Find where the given text appears and provide that cell's center as [x, y] coordinate. 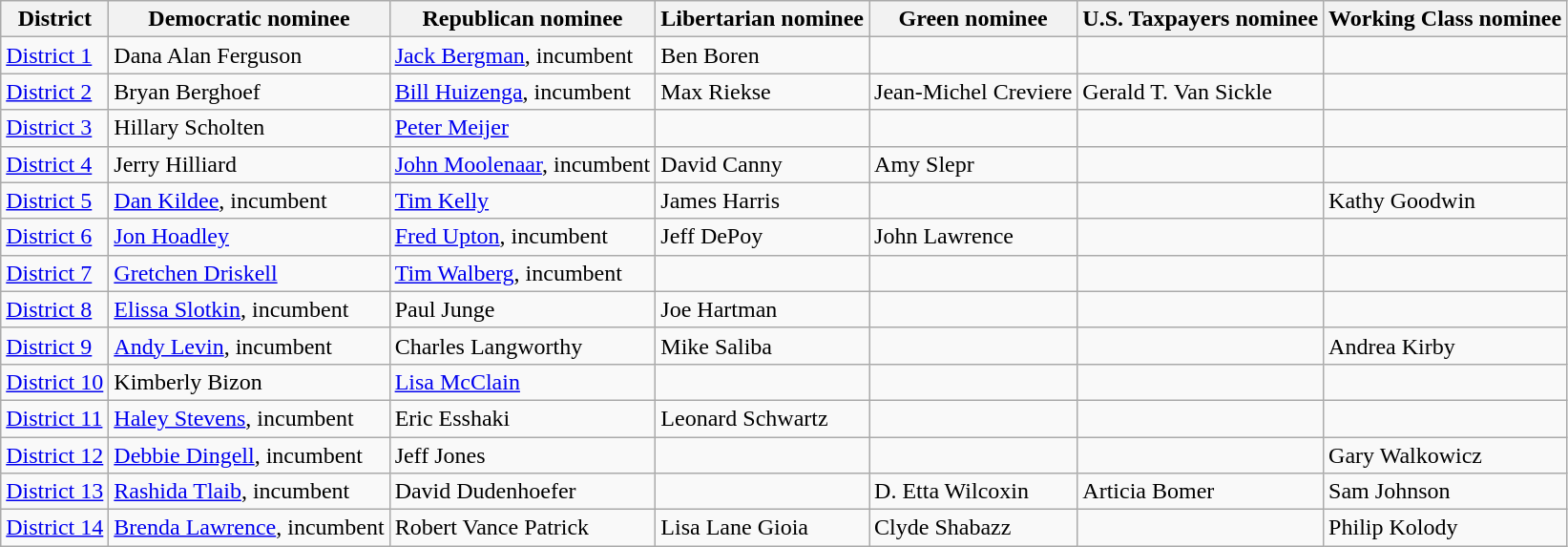
Philip Kolody [1445, 528]
Max Riekse [763, 92]
Joe Hartman [763, 309]
Leonard Schwartz [763, 418]
Lisa Lane Gioia [763, 528]
District 1 [55, 55]
Peter Meijer [523, 128]
District 7 [55, 273]
Tim Kelly [523, 200]
District 10 [55, 382]
Clyde Shabazz [973, 528]
Kathy Goodwin [1445, 200]
Jerry Hilliard [249, 164]
Lisa McClain [523, 382]
Elissa Slotkin, incumbent [249, 309]
Articia Bomer [1201, 492]
Libertarian nominee [763, 19]
John Moolenaar, incumbent [523, 164]
Gretchen Driskell [249, 273]
Jack Bergman, incumbent [523, 55]
James Harris [763, 200]
District [55, 19]
Gary Walkowicz [1445, 455]
Jeff Jones [523, 455]
District 4 [55, 164]
Jeff DePoy [763, 237]
District 12 [55, 455]
Mike Saliba [763, 346]
Eric Esshaki [523, 418]
Democratic nominee [249, 19]
Debbie Dingell, incumbent [249, 455]
Kimberly Bizon [249, 382]
District 14 [55, 528]
Hillary Scholten [249, 128]
Fred Upton, incumbent [523, 237]
David Dudenhoefer [523, 492]
Haley Stevens, incumbent [249, 418]
Bill Huizenga, incumbent [523, 92]
District 5 [55, 200]
D. Etta Wilcoxin [973, 492]
District 9 [55, 346]
Charles Langworthy [523, 346]
Paul Junge [523, 309]
Jon Hoadley [249, 237]
Tim Walberg, incumbent [523, 273]
Andy Levin, incumbent [249, 346]
David Canny [763, 164]
District 13 [55, 492]
Jean-Michel Creviere [973, 92]
Robert Vance Patrick [523, 528]
District 3 [55, 128]
District 11 [55, 418]
Dan Kildee, incumbent [249, 200]
District 2 [55, 92]
Brenda Lawrence, incumbent [249, 528]
Amy Slepr [973, 164]
U.S. Taxpayers nominee [1201, 19]
Dana Alan Ferguson [249, 55]
Sam Johnson [1445, 492]
Gerald T. Van Sickle [1201, 92]
Green nominee [973, 19]
Republican nominee [523, 19]
Andrea Kirby [1445, 346]
Rashida Tlaib, incumbent [249, 492]
Bryan Berghoef [249, 92]
District 8 [55, 309]
John Lawrence [973, 237]
Working Class nominee [1445, 19]
District 6 [55, 237]
Ben Boren [763, 55]
